Pinpoint the cell where the given text exists, returning its (X, Y) midpoint coordinate. 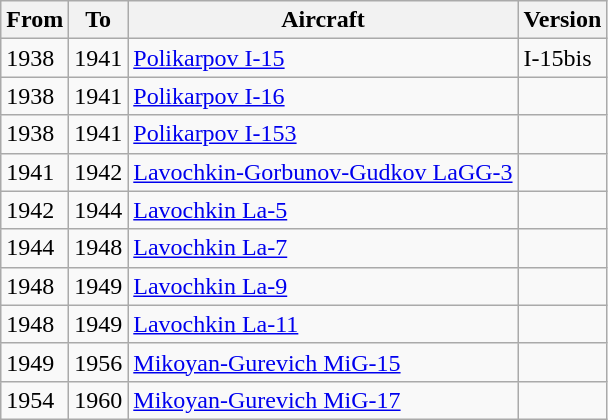
1960 (98, 400)
Polikarpov I-15 (323, 58)
I-15bis (562, 58)
Lavochkin La-9 (323, 286)
Polikarpov I-153 (323, 134)
Polikarpov I-16 (323, 96)
1954 (35, 400)
Version (562, 20)
Lavochkin-Gorbunov-Gudkov LaGG-3 (323, 172)
Mikoyan-Gurevich MiG-15 (323, 362)
To (98, 20)
Lavochkin La-11 (323, 324)
Mikoyan-Gurevich MiG-17 (323, 400)
1956 (98, 362)
Aircraft (323, 20)
Lavochkin La-5 (323, 210)
Lavochkin La-7 (323, 248)
From (35, 20)
